Extract the (X, Y) coordinate from the center of the cell holding the provided text.  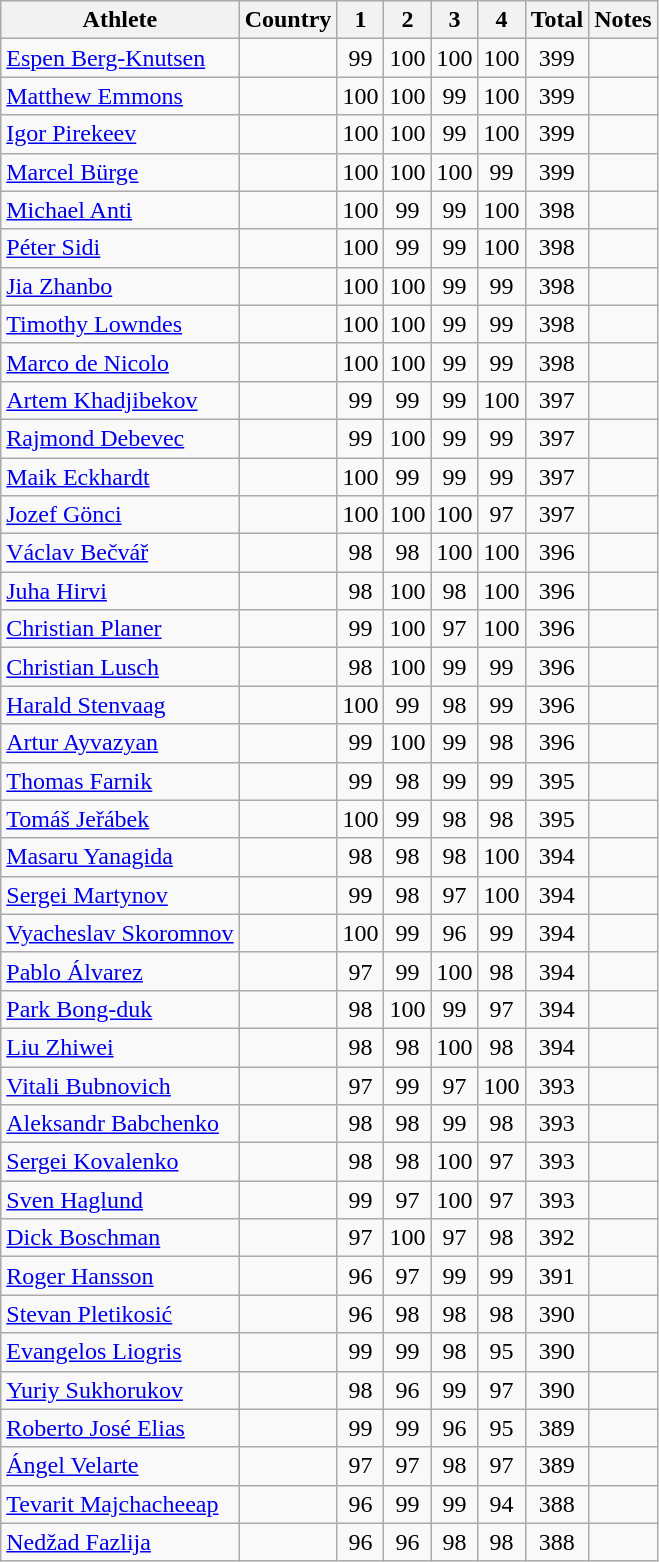
94 (502, 1504)
Evangelos Liogris (120, 1352)
Thomas Farnik (120, 781)
Tomáš Jeřábek (120, 819)
Sergei Kovalenko (120, 1162)
Rajmond Debevec (120, 438)
Christian Planer (120, 629)
Christian Lusch (120, 667)
Vyacheslav Skoromnov (120, 933)
4 (502, 20)
Masaru Yanagida (120, 857)
Roger Hansson (120, 1276)
Dick Boschman (120, 1238)
Jia Zhanbo (120, 286)
Marco de Nicolo (120, 362)
Liu Zhiwei (120, 1047)
Country (288, 20)
Juha Hirvi (120, 591)
Notes (623, 20)
Yuriy Sukhorukov (120, 1390)
Tevarit Majchacheeap (120, 1504)
392 (557, 1238)
Michael Anti (120, 210)
Jozef Gönci (120, 515)
Timothy Lowndes (120, 324)
Harald Stenvaag (120, 705)
Péter Sidi (120, 248)
Roberto José Elias (120, 1428)
Artem Khadjibekov (120, 400)
Pablo Álvarez (120, 971)
Athlete (120, 20)
Matthew Emmons (120, 96)
Ángel Velarte (120, 1466)
Sven Haglund (120, 1200)
Artur Ayvazyan (120, 743)
Stevan Pletikosić (120, 1314)
Espen Berg-Knutsen (120, 58)
Park Bong-duk (120, 1009)
391 (557, 1276)
2 (408, 20)
Vitali Bubnovich (120, 1085)
1 (360, 20)
Total (557, 20)
Aleksandr Babchenko (120, 1124)
Nedžad Fazlija (120, 1542)
Maik Eckhardt (120, 477)
Marcel Bürge (120, 172)
Václav Bečvář (120, 553)
Igor Pirekeev (120, 134)
3 (454, 20)
Sergei Martynov (120, 895)
